Locate the cell with the specified text and output its (x, y) center coordinate. 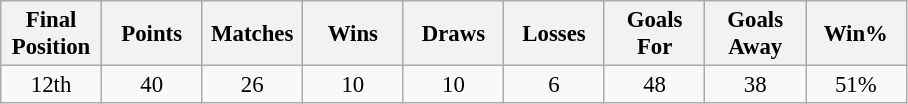
48 (654, 85)
Losses (554, 34)
51% (856, 85)
Draws (454, 34)
Wins (354, 34)
38 (756, 85)
Goals Away (756, 34)
Points (152, 34)
26 (252, 85)
12th (52, 85)
Matches (252, 34)
Goals For (654, 34)
40 (152, 85)
6 (554, 85)
Win% (856, 34)
Final Position (52, 34)
